Return the [x, y] coordinate for the center point of the cell that contains the specified text.  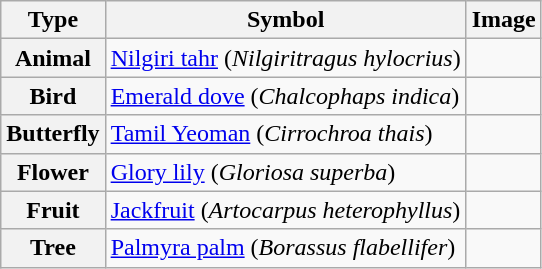
Type [53, 20]
Emerald dove (Chalcophaps indica) [286, 96]
Butterfly [53, 134]
Palmyra palm (Borassus flabellifer) [286, 248]
Tree [53, 248]
Animal [53, 58]
Fruit [53, 210]
Glory lily (Gloriosa superba) [286, 172]
Symbol [286, 20]
Nilgiri tahr (Nilgiritragus hylocrius) [286, 58]
Bird [53, 96]
Image [504, 20]
Tamil Yeoman (Cirrochroa thais) [286, 134]
Flower [53, 172]
Jackfruit (Artocarpus heterophyllus) [286, 210]
